Scan for the cell matching the given text and deliver its [x, y] coordinate at center. 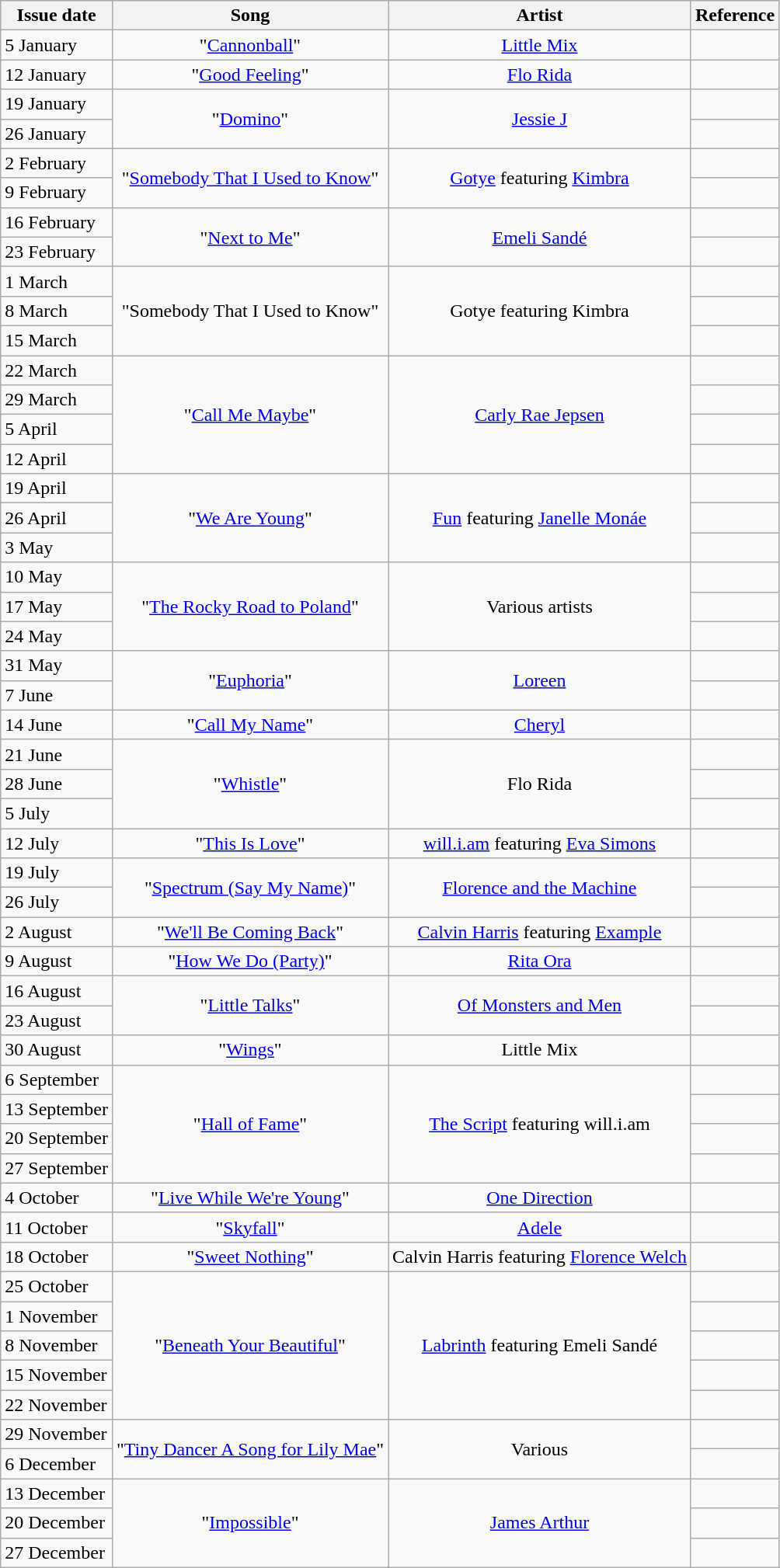
Calvin Harris featuring Example [540, 932]
"Spectrum (Say My Name)" [250, 888]
15 November [57, 1375]
19 April [57, 488]
23 February [57, 252]
23 August [57, 1020]
19 January [57, 104]
25 October [57, 1286]
Emeli Sandé [540, 237]
16 February [57, 222]
8 March [57, 311]
26 January [57, 134]
Various artists [540, 607]
9 February [57, 193]
"Call Me Maybe" [250, 415]
One Direction [540, 1198]
Various [540, 1449]
"Live While We're Young" [250, 1198]
"Euphoria" [250, 680]
14 June [57, 725]
12 April [57, 459]
27 September [57, 1168]
Rita Ora [540, 961]
"We'll Be Coming Back" [250, 932]
Artist [540, 16]
16 August [57, 991]
"Skyfall" [250, 1227]
"Wings" [250, 1050]
30 August [57, 1050]
2 August [57, 932]
2 February [57, 163]
Reference [735, 16]
6 December [57, 1464]
Adele [540, 1227]
"Next to Me" [250, 237]
20 December [57, 1523]
5 January [57, 45]
28 June [57, 784]
10 May [57, 577]
18 October [57, 1257]
Florence and the Machine [540, 888]
Issue date [57, 16]
James Arthur [540, 1523]
15 March [57, 340]
"The Rocky Road to Poland" [250, 607]
5 April [57, 429]
"Sweet Nothing" [250, 1257]
Song [250, 16]
Loreen [540, 680]
26 April [57, 518]
7 June [57, 695]
26 July [57, 902]
"Impossible" [250, 1523]
"Little Talks" [250, 1006]
will.i.am featuring Eva Simons [540, 843]
"Cannonball" [250, 45]
8 November [57, 1346]
11 October [57, 1227]
22 March [57, 370]
29 November [57, 1434]
4 October [57, 1198]
24 May [57, 636]
5 July [57, 813]
Fun featuring Janelle Monáe [540, 518]
3 May [57, 548]
Of Monsters and Men [540, 1006]
Labrinth featuring Emeli Sandé [540, 1345]
Carly Rae Jepsen [540, 415]
1 November [57, 1316]
20 September [57, 1139]
9 August [57, 961]
29 March [57, 400]
31 May [57, 666]
"Beneath Your Beautiful" [250, 1345]
22 November [57, 1405]
27 December [57, 1552]
12 July [57, 843]
"Whistle" [250, 784]
1 March [57, 281]
19 July [57, 873]
"This Is Love" [250, 843]
"How We Do (Party)" [250, 961]
Calvin Harris featuring Florence Welch [540, 1257]
17 May [57, 607]
Cheryl [540, 725]
13 December [57, 1493]
"Domino" [250, 119]
"Tiny Dancer A Song for Lily Mae" [250, 1449]
"We Are Young" [250, 518]
"Call My Name" [250, 725]
The Script featuring will.i.am [540, 1124]
Jessie J [540, 119]
"Good Feeling" [250, 75]
12 January [57, 75]
21 June [57, 754]
"Hall of Fame" [250, 1124]
6 September [57, 1080]
13 September [57, 1109]
